Detect which cell encompasses the target text, then output its [X, Y] center coordinate. 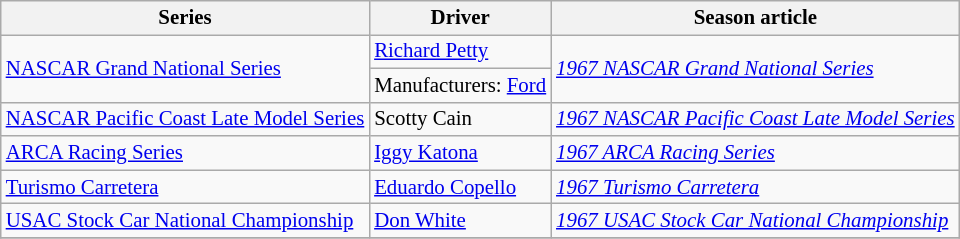
1967 Turismo Carretera [755, 187]
NASCAR Grand National Series [185, 68]
Don White [460, 221]
1967 ARCA Racing Series [755, 153]
Driver [460, 18]
USAC Stock Car National Championship [185, 221]
Series [185, 18]
Scotty Cain [460, 119]
Turismo Carretera [185, 187]
Richard Petty [460, 51]
1967 NASCAR Grand National Series [755, 68]
ARCA Racing Series [185, 153]
Season article [755, 18]
Manufacturers: Ford [460, 85]
Iggy Katona [460, 153]
1967 USAC Stock Car National Championship [755, 221]
NASCAR Pacific Coast Late Model Series [185, 119]
1967 NASCAR Pacific Coast Late Model Series [755, 119]
Eduardo Copello [460, 187]
